Provide the [X, Y] coordinate of the cell's center where the given text is located.  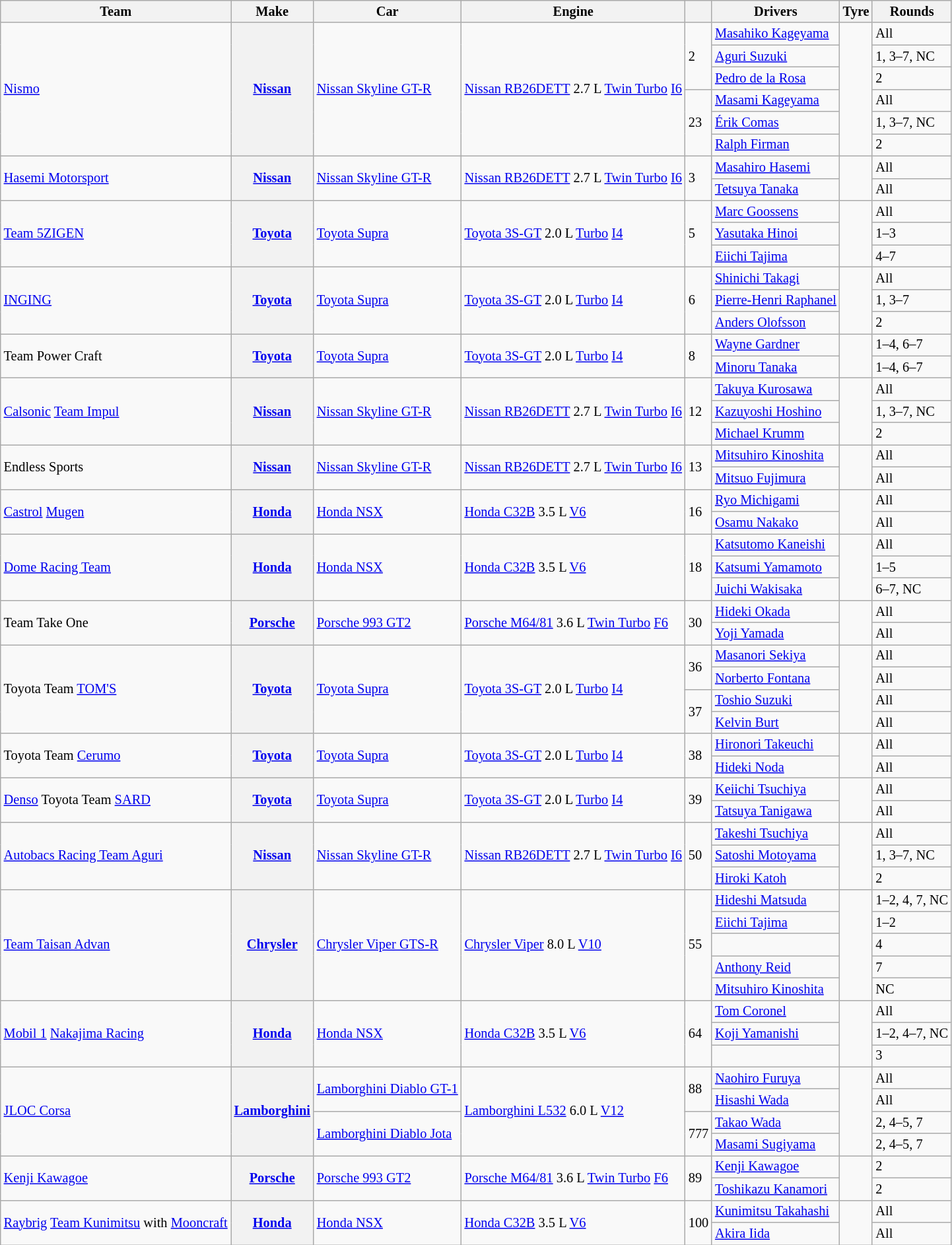
Lamborghini Diablo GT-1 [388, 1089]
Wayne Gardner [776, 345]
NC [912, 989]
INGING [116, 300]
Calsonic Team Impul [116, 411]
Lamborghini L532 6.0 L V12 [573, 1112]
Lamborghini Diablo Jota [388, 1133]
13 [698, 466]
88 [698, 1089]
Team Take One [116, 622]
Chrysler Viper 8.0 L V10 [573, 945]
39 [698, 800]
Toshikazu Kanamori [776, 1189]
Yasutaka Hinoi [776, 234]
Juichi Wakisaka [776, 589]
Tom Coronel [776, 1011]
1–2, 4–7, NC [912, 1034]
Toyota Team TOM'S [116, 689]
Minoru Tanaka [776, 367]
Kelvin Burt [776, 722]
23 [698, 123]
Kazuyoshi Hoshino [776, 411]
Hisashi Wada [776, 1100]
Norberto Fontana [776, 678]
Shinichi Takagi [776, 278]
Takeshi Tsuchiya [776, 834]
Lamborghini [272, 1112]
50 [698, 856]
7 [912, 967]
Make [272, 11]
8 [698, 355]
Hideki Noda [776, 767]
Team Taisan Advan [116, 945]
Satoshi Motoyama [776, 856]
37 [698, 712]
Nismo [116, 89]
16 [698, 511]
Raybrig Team Kunimitsu with Mooncraft [116, 1223]
Masahiko Kageyama [776, 34]
30 [698, 622]
Anders Olofsson [776, 323]
Drivers [776, 11]
Takuya Kurosawa [776, 389]
Rounds [912, 11]
64 [698, 1034]
Yoji Yamada [776, 634]
Toyota Team Cerumo [116, 755]
Engine [573, 11]
Koji Yamanishi [776, 1034]
Aguri Suzuki [776, 56]
36 [698, 667]
Marc Goossens [776, 211]
12 [698, 411]
777 [698, 1133]
Tatsuya Tanigawa [776, 811]
Toshio Suzuki [776, 700]
6 [698, 300]
Mobil 1 Nakajima Racing [116, 1034]
Tyre [856, 11]
Masami Kageyama [776, 100]
Naohiro Furuya [776, 1078]
Autobacs Racing Team Aguri [116, 856]
55 [698, 945]
Akira Iida [776, 1233]
Masami Sugiyama [776, 1145]
Anthony Reid [776, 967]
Tetsuya Tanaka [776, 189]
Chrysler Viper GTS-R [388, 945]
1–2 [912, 922]
1–5 [912, 567]
Team [116, 11]
Michael Krumm [776, 434]
Endless Sports [116, 466]
Team Power Craft [116, 355]
Hiroki Katoh [776, 878]
Érik Comas [776, 123]
Hideki Okada [776, 611]
Hasemi Motorsport [116, 178]
Masahiro Hasemi [776, 167]
JLOC Corsa [116, 1112]
Keiichi Tsuchiya [776, 789]
6–7, NC [912, 589]
Katsumi Yamamoto [776, 567]
1–2, 4, 7, NC [912, 900]
Car [388, 11]
Dome Racing Team [116, 566]
Ralph Firman [776, 145]
100 [698, 1223]
89 [698, 1178]
Pedro de la Rosa [776, 78]
Kunimitsu Takahashi [776, 1211]
Team 5ZIGEN [116, 234]
1, 3–7 [912, 300]
Hironori Takeuchi [776, 745]
Castrol Mugen [116, 511]
Katsutomo Kaneishi [776, 545]
Denso Toyota Team SARD [116, 800]
4–7 [912, 256]
38 [698, 755]
Masanori Sekiya [776, 656]
Osamu Nakako [776, 522]
Takao Wada [776, 1122]
18 [698, 566]
Pierre-Henri Raphanel [776, 300]
5 [698, 234]
Mitsuo Fujimura [776, 478]
1–3 [912, 234]
Chrysler [272, 945]
Ryo Michigami [776, 500]
Hideshi Matsuda [776, 900]
4 [912, 945]
